Search for the cell housing the specified text and yield its (x, y) center coordinate. 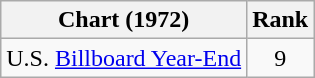
Chart (1972) (124, 20)
U.S. Billboard Year-End (124, 58)
Rank (280, 20)
9 (280, 58)
